From the cell containing the given text, extract its center point as [x, y] coordinate. 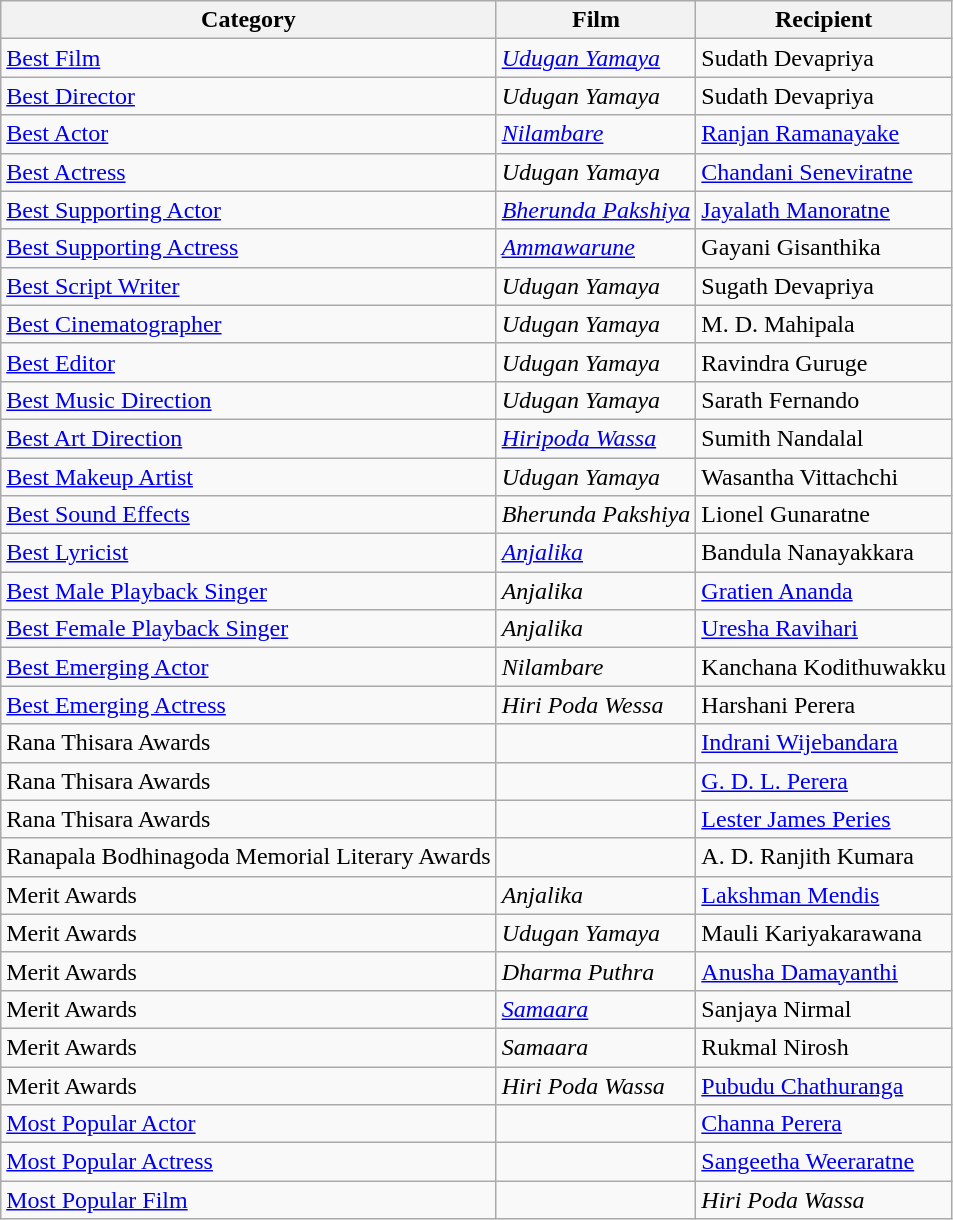
Bandula Nanayakkara [824, 553]
Mauli Kariyakarawana [824, 933]
Hiri Poda Wessa [596, 705]
Harshani Perera [824, 705]
Best Script Writer [248, 286]
Best Supporting Actor [248, 210]
M. D. Mahipala [824, 324]
Best Emerging Actor [248, 667]
Best Sound Effects [248, 515]
Lester James Peries [824, 819]
Most Popular Actor [248, 1124]
Lionel Gunaratne [824, 515]
Anusha Damayanthi [824, 971]
Sanjaya Nirmal [824, 1009]
Rukmal Nirosh [824, 1047]
Recipient [824, 20]
Best Male Playback Singer [248, 591]
Dharma Puthra [596, 971]
Film [596, 20]
Best Female Playback Singer [248, 629]
Best Emerging Actress [248, 705]
Most Popular Film [248, 1200]
Kanchana Kodithuwakku [824, 667]
Best Director [248, 96]
Jayalath Manoratne [824, 210]
A. D. Ranjith Kumara [824, 857]
Best Actress [248, 172]
Best Lyricist [248, 553]
Best Makeup Artist [248, 477]
Ammawarune [596, 248]
Most Popular Actress [248, 1162]
Best Actor [248, 134]
Best Editor [248, 362]
Category [248, 20]
Gratien Ananda [824, 591]
Best Music Direction [248, 400]
Gayani Gisanthika [824, 248]
Uresha Ravihari [824, 629]
Hiripoda Wassa [596, 438]
Sarath Fernando [824, 400]
Sumith Nandalal [824, 438]
Indrani Wijebandara [824, 743]
Ravindra Guruge [824, 362]
Best Art Direction [248, 438]
Sangeetha Weeraratne [824, 1162]
Best Cinematographer [248, 324]
Best Film [248, 58]
Chandani Seneviratne [824, 172]
Ranapala Bodhinagoda Memorial Literary Awards [248, 857]
Wasantha Vittachchi [824, 477]
Sugath Devapriya [824, 286]
Channa Perera [824, 1124]
G. D. L. Perera [824, 781]
Pubudu Chathuranga [824, 1085]
Lakshman Mendis [824, 895]
Ranjan Ramanayake [824, 134]
Best Supporting Actress [248, 248]
